Identify which cell holds the provided text, then report its [X, Y] central coordinate. 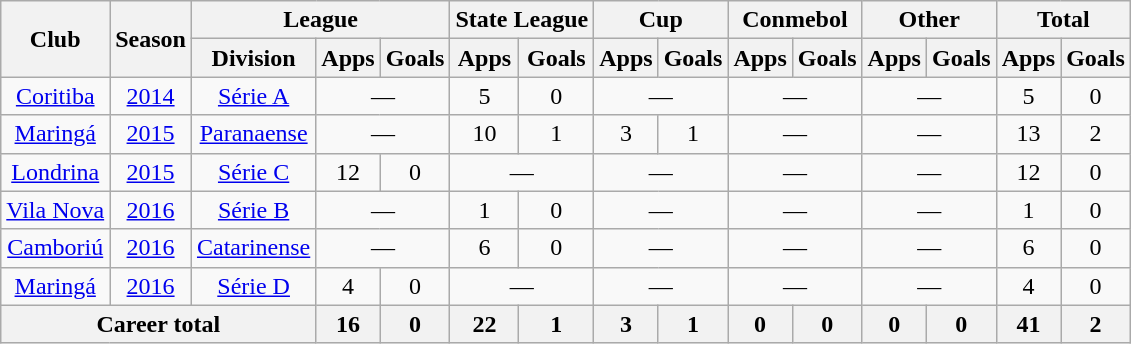
State League [522, 20]
22 [484, 324]
2014 [151, 96]
10 [484, 134]
Total [1063, 20]
Club [56, 39]
Vila Nova [56, 210]
Série C [253, 172]
Série D [253, 286]
Division [253, 58]
Série A [253, 96]
Londrina [56, 172]
Camboriú [56, 248]
Season [151, 39]
Cup [661, 20]
Paranaense [253, 134]
Catarinense [253, 248]
Série B [253, 210]
Coritiba [56, 96]
Career total [158, 324]
Other [929, 20]
41 [1028, 324]
League [320, 20]
13 [1028, 134]
16 [348, 324]
Conmebol [795, 20]
